Extract the [x, y] coordinate from the center of the cell holding the provided text.  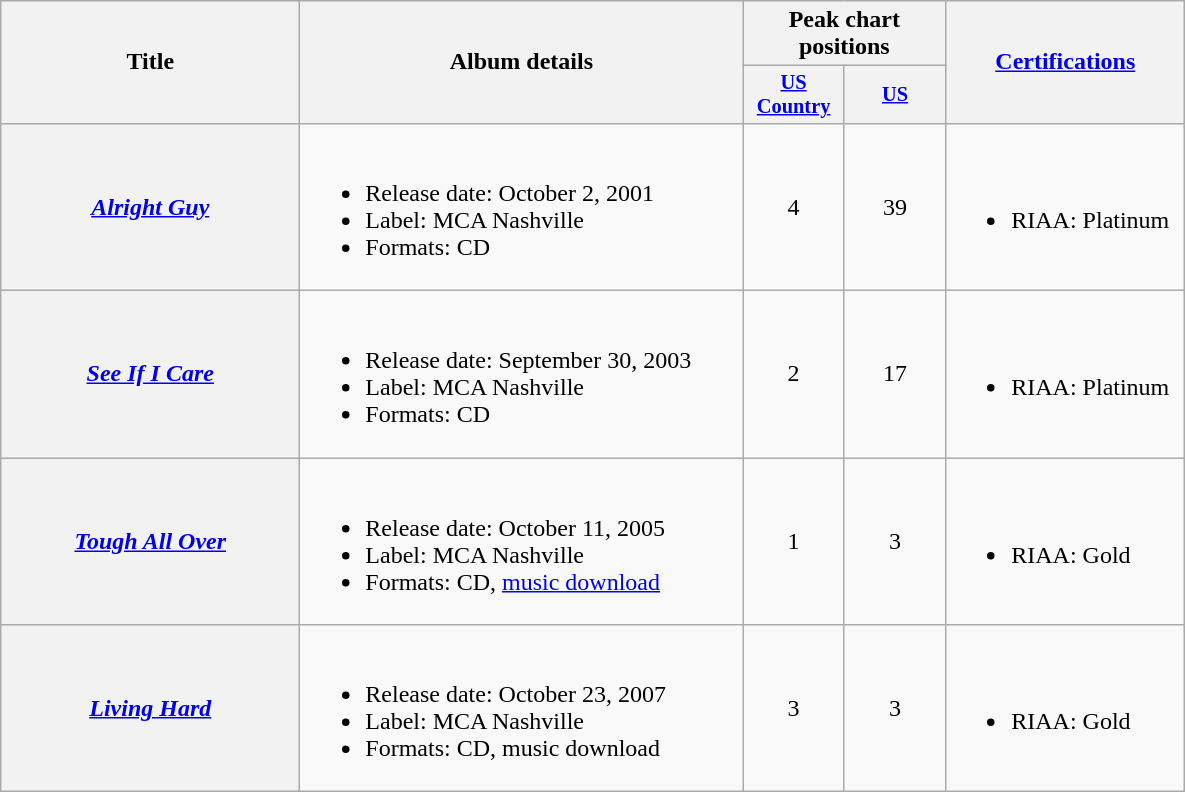
39 [894, 206]
Release date: October 23, 2007Label: MCA NashvilleFormats: CD, music download [522, 708]
Peak chartpositions [844, 34]
4 [794, 206]
US Country [794, 95]
Album details [522, 62]
Release date: October 11, 2005Label: MCA NashvilleFormats: CD, music download [522, 542]
US [894, 95]
Title [150, 62]
Release date: October 2, 2001Label: MCA NashvilleFormats: CD [522, 206]
Alright Guy [150, 206]
Certifications [1066, 62]
1 [794, 542]
See If I Care [150, 374]
Release date: September 30, 2003Label: MCA NashvilleFormats: CD [522, 374]
17 [894, 374]
Living Hard [150, 708]
2 [794, 374]
Tough All Over [150, 542]
